Output the (x, y) coordinate of the center of the cell containing the given text.  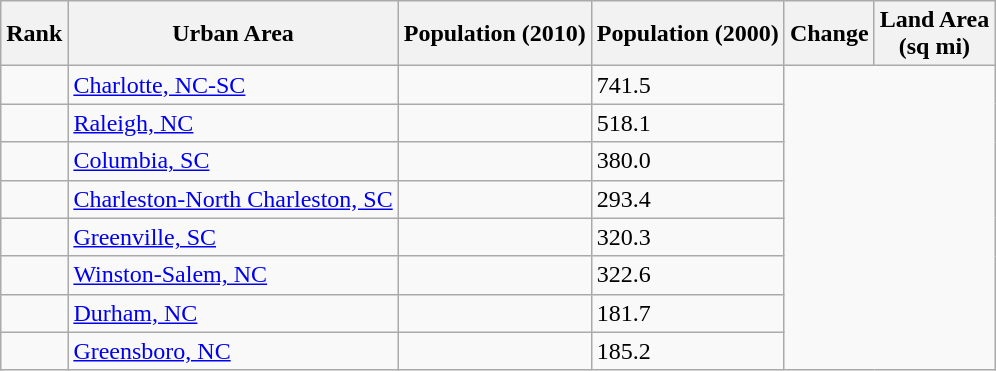
Population (2010) (494, 34)
380.0 (688, 161)
185.2 (688, 351)
741.5 (688, 85)
Rank (34, 34)
Charleston-North Charleston, SC (233, 199)
322.6 (688, 275)
Raleigh, NC (233, 123)
Urban Area (233, 34)
Land Area(sq mi) (934, 34)
Greenville, SC (233, 237)
Change (829, 34)
Winston-Salem, NC (233, 275)
293.4 (688, 199)
Charlotte, NC-SC (233, 85)
320.3 (688, 237)
Greensboro, NC (233, 351)
Population (2000) (688, 34)
Columbia, SC (233, 161)
Durham, NC (233, 313)
518.1 (688, 123)
181.7 (688, 313)
